Detect which cell encompasses the target text, then output its [x, y] center coordinate. 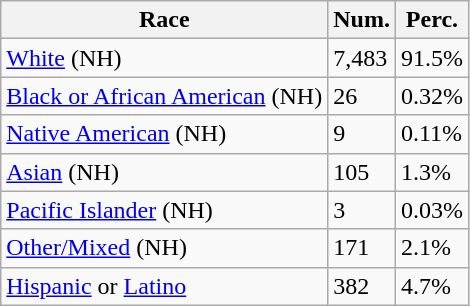
9 [362, 134]
0.03% [432, 210]
Hispanic or Latino [164, 286]
3 [362, 210]
4.7% [432, 286]
White (NH) [164, 58]
171 [362, 248]
1.3% [432, 172]
382 [362, 286]
Pacific Islander (NH) [164, 210]
91.5% [432, 58]
26 [362, 96]
Other/Mixed (NH) [164, 248]
Num. [362, 20]
0.11% [432, 134]
Race [164, 20]
Black or African American (NH) [164, 96]
0.32% [432, 96]
7,483 [362, 58]
Native American (NH) [164, 134]
Asian (NH) [164, 172]
Perc. [432, 20]
105 [362, 172]
2.1% [432, 248]
